Extract the [x, y] coordinate from the center of the cell holding the provided text.  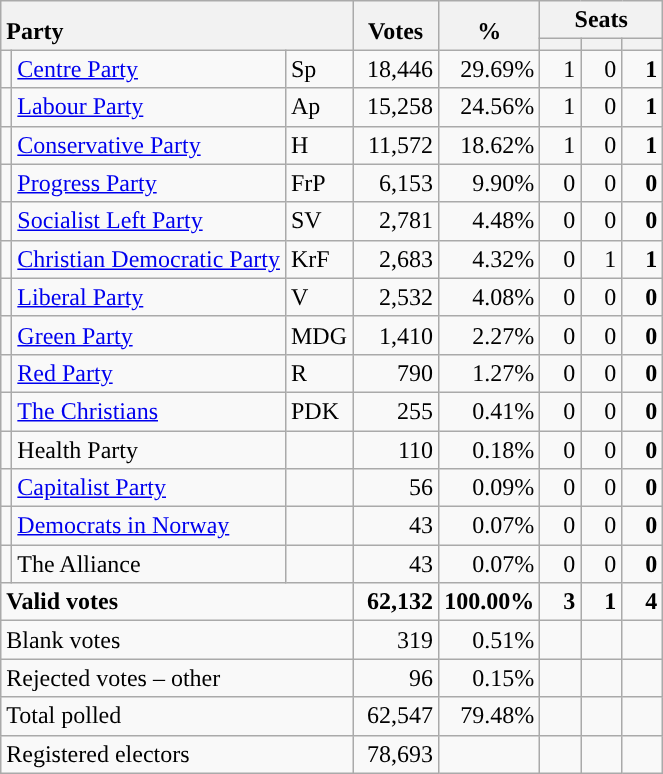
Progress Party [149, 183]
V [318, 297]
Health Party [149, 449]
Socialist Left Party [149, 221]
Christian Democratic Party [149, 259]
4.32% [490, 259]
18,446 [396, 69]
The Christians [149, 411]
2.27% [490, 335]
29.69% [490, 69]
FrP [318, 183]
Registered electors [177, 754]
MDG [318, 335]
1.27% [490, 373]
3 [560, 602]
Valid votes [177, 602]
78,693 [396, 754]
Red Party [149, 373]
0.41% [490, 411]
790 [396, 373]
15,258 [396, 107]
PDK [318, 411]
2,532 [396, 297]
Conservative Party [149, 145]
0.18% [490, 449]
Rejected votes – other [177, 678]
Seats [602, 20]
18.62% [490, 145]
319 [396, 640]
R [318, 373]
Capitalist Party [149, 488]
0.15% [490, 678]
24.56% [490, 107]
9.90% [490, 183]
11,572 [396, 145]
Total polled [177, 716]
2,781 [396, 221]
62,132 [396, 602]
Centre Party [149, 69]
0.51% [490, 640]
4.08% [490, 297]
62,547 [396, 716]
Blank votes [177, 640]
Democrats in Norway [149, 526]
Green Party [149, 335]
% [490, 26]
The Alliance [149, 564]
56 [396, 488]
Labour Party [149, 107]
H [318, 145]
6,153 [396, 183]
2,683 [396, 259]
KrF [318, 259]
4.48% [490, 221]
SV [318, 221]
Sp [318, 69]
Votes [396, 26]
Party [177, 26]
255 [396, 411]
0.09% [490, 488]
1,410 [396, 335]
110 [396, 449]
96 [396, 678]
79.48% [490, 716]
Liberal Party [149, 297]
Ap [318, 107]
4 [642, 602]
100.00% [490, 602]
